Find where the given text appears and provide that cell's center as [x, y] coordinate. 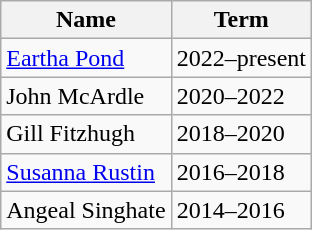
John McArdle [86, 96]
2022–present [241, 58]
Term [241, 20]
2014–2016 [241, 210]
2020–2022 [241, 96]
Gill Fitzhugh [86, 134]
2016–2018 [241, 172]
Susanna Rustin [86, 172]
Name [86, 20]
Eartha Pond [86, 58]
Angeal Singhate [86, 210]
2018–2020 [241, 134]
